Find where the given text appears and provide that cell's center as [X, Y] coordinate. 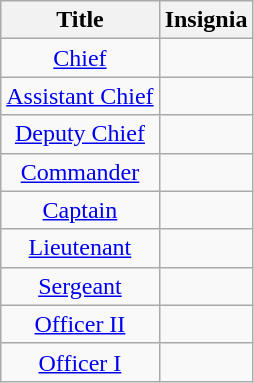
Insignia [206, 20]
Chief [80, 58]
Lieutenant [80, 248]
Captain [80, 210]
Officer I [80, 362]
Officer II [80, 324]
Assistant Chief [80, 96]
Deputy Chief [80, 134]
Commander [80, 172]
Sergeant [80, 286]
Title [80, 20]
